Extract the (X, Y) coordinate from the center of the cell holding the provided text.  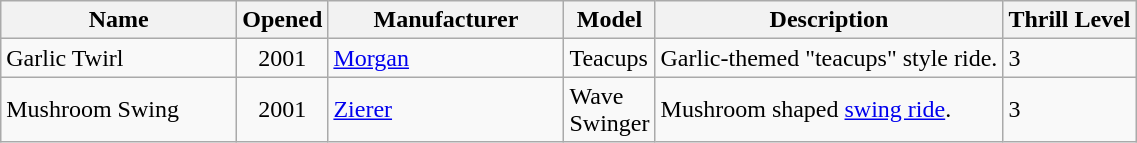
Garlic Twirl (119, 58)
Garlic-themed "teacups" style ride. (829, 58)
Thrill Level (1070, 20)
Wave Swinger (610, 110)
Opened (282, 20)
Manufacturer (446, 20)
Description (829, 20)
Model (610, 20)
Zierer (446, 110)
Name (119, 20)
Teacups (610, 58)
Mushroom Swing (119, 110)
Morgan (446, 58)
Mushroom shaped swing ride. (829, 110)
